For the text-containing cell, return its midpoint in (x, y) coordinate format. 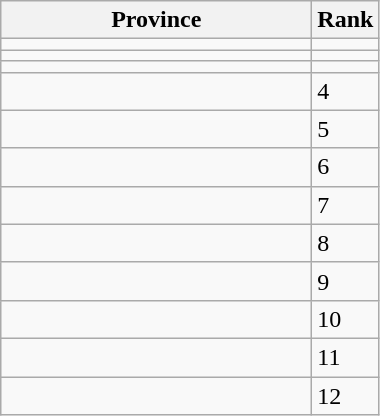
7 (346, 205)
12 (346, 395)
11 (346, 357)
5 (346, 129)
4 (346, 91)
Rank (346, 20)
10 (346, 319)
8 (346, 243)
Province (156, 20)
9 (346, 281)
6 (346, 167)
